Extract the (X, Y) coordinate from the center of the cell holding the provided text.  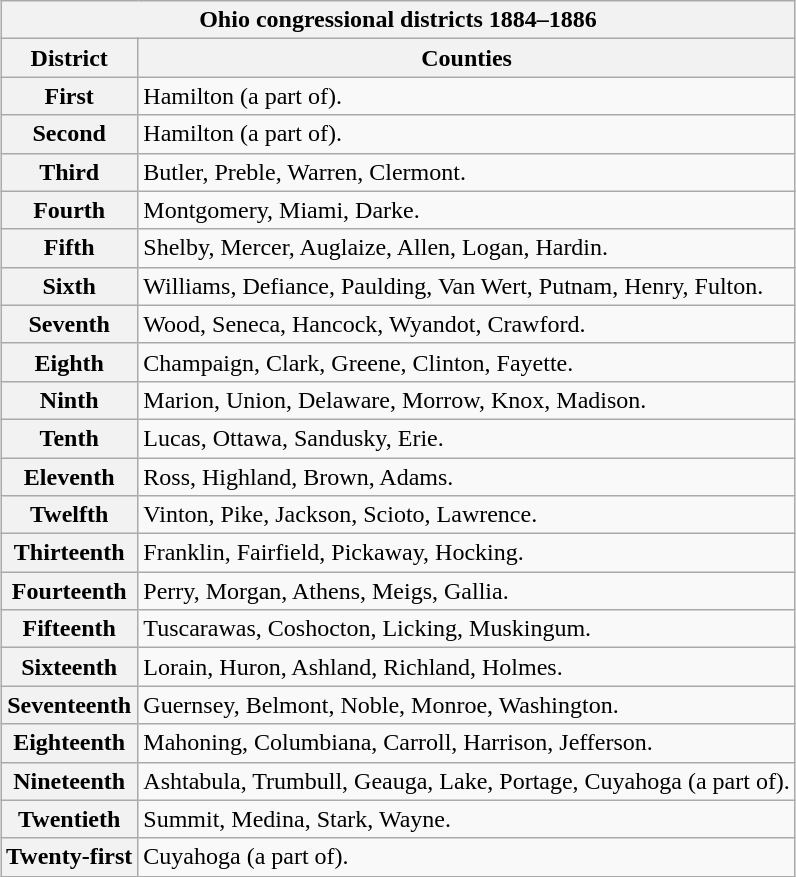
Nineteenth (70, 781)
Sixth (70, 286)
Lucas, Ottawa, Sandusky, Erie. (467, 438)
Williams, Defiance, Paulding, Van Wert, Putnam, Henry, Fulton. (467, 286)
Sixteenth (70, 667)
Shelby, Mercer, Auglaize, Allen, Logan, Hardin. (467, 248)
Butler, Preble, Warren, Clermont. (467, 172)
Counties (467, 58)
Thirteenth (70, 553)
Ninth (70, 400)
Perry, Morgan, Athens, Meigs, Gallia. (467, 591)
Fifteenth (70, 629)
Tuscarawas, Coshocton, Licking, Muskingum. (467, 629)
First (70, 96)
Fifth (70, 248)
Wood, Seneca, Hancock, Wyandot, Crawford. (467, 324)
Marion, Union, Delaware, Morrow, Knox, Madison. (467, 400)
Seventh (70, 324)
Franklin, Fairfield, Pickaway, Hocking. (467, 553)
District (70, 58)
Montgomery, Miami, Darke. (467, 210)
Eleventh (70, 477)
Champaign, Clark, Greene, Clinton, Fayette. (467, 362)
Twenty-first (70, 857)
Fourteenth (70, 591)
Mahoning, Columbiana, Carroll, Harrison, Jefferson. (467, 743)
Second (70, 134)
Third (70, 172)
Guernsey, Belmont, Noble, Monroe, Washington. (467, 705)
Ohio congressional districts 1884–1886 (398, 20)
Cuyahoga (a part of). (467, 857)
Eighteenth (70, 743)
Summit, Medina, Stark, Wayne. (467, 819)
Fourth (70, 210)
Seventeenth (70, 705)
Ashtabula, Trumbull, Geauga, Lake, Portage, Cuyahoga (a part of). (467, 781)
Twelfth (70, 515)
Vinton, Pike, Jackson, Scioto, Lawrence. (467, 515)
Eighth (70, 362)
Twentieth (70, 819)
Lorain, Huron, Ashland, Richland, Holmes. (467, 667)
Tenth (70, 438)
Ross, Highland, Brown, Adams. (467, 477)
